Return the (x, y) coordinate for the center point of the cell that contains the specified text.  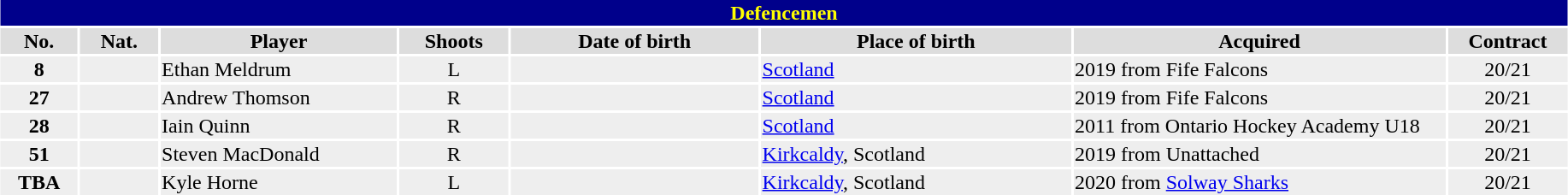
Shoots (453, 41)
Place of birth (916, 41)
Acquired (1260, 41)
51 (39, 154)
Andrew Thomson (279, 97)
Nat. (120, 41)
28 (39, 126)
8 (39, 69)
No. (39, 41)
Contract (1507, 41)
2019 from Unattached (1260, 154)
Ethan Meldrum (279, 69)
Steven MacDonald (279, 154)
Player (279, 41)
Kyle Horne (279, 182)
2011 from Ontario Hockey Academy U18 (1260, 126)
Date of birth (634, 41)
27 (39, 97)
Iain Quinn (279, 126)
2020 from Solway Sharks (1260, 182)
Defencemen (783, 13)
TBA (39, 182)
